Determine the [X, Y] coordinate at the center of the cell enclosing the given text.  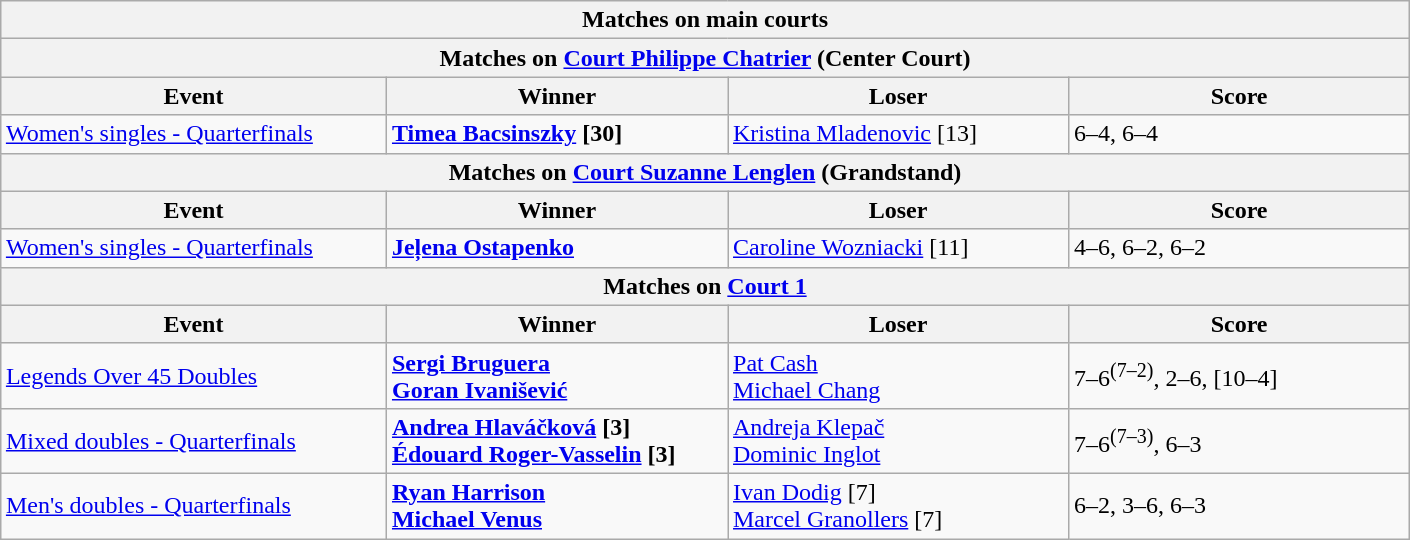
Caroline Wozniacki [11] [898, 248]
6–2, 3–6, 6–3 [1240, 506]
Sergi Bruguera Goran Ivanišević [556, 376]
Timea Bacsinszky [30] [556, 134]
Andrea Hlaváčková [3] Édouard Roger-Vasselin [3] [556, 440]
Matches on Court 1 [704, 286]
7–6(7–3), 6–3 [1240, 440]
Mixed doubles - Quarterfinals [193, 440]
4–6, 6–2, 6–2 [1240, 248]
Jeļena Ostapenko [556, 248]
Andreja Klepač Dominic Inglot [898, 440]
Matches on Court Philippe Chatrier (Center Court) [704, 58]
Matches on main courts [704, 20]
Legends Over 45 Doubles [193, 376]
Pat Cash Michael Chang [898, 376]
6–4, 6–4 [1240, 134]
Kristina Mladenovic [13] [898, 134]
Ivan Dodig [7] Marcel Granollers [7] [898, 506]
Ryan Harrison Michael Venus [556, 506]
Men's doubles - Quarterfinals [193, 506]
Matches on Court Suzanne Lenglen (Grandstand) [704, 172]
7–6(7–2), 2–6, [10–4] [1240, 376]
